Identify which cell holds the provided text, then report its [X, Y] central coordinate. 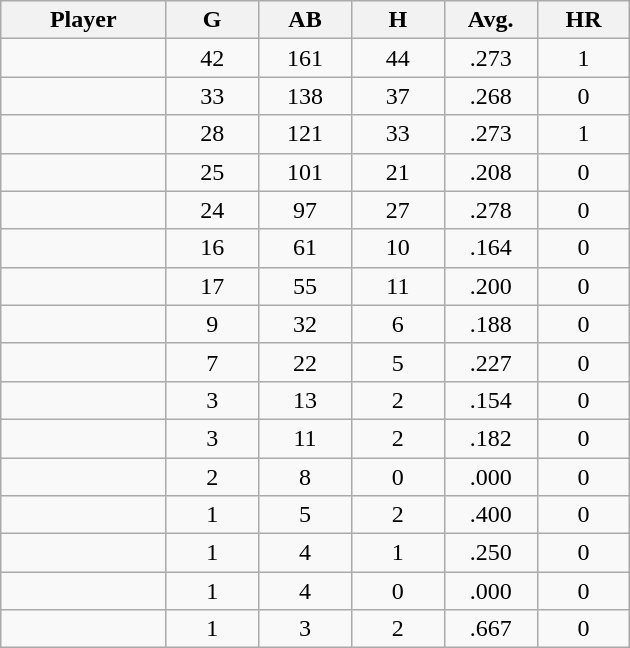
121 [306, 134]
7 [212, 362]
.667 [490, 629]
G [212, 20]
61 [306, 248]
22 [306, 362]
101 [306, 172]
28 [212, 134]
.188 [490, 324]
.182 [490, 438]
17 [212, 286]
H [398, 20]
161 [306, 58]
13 [306, 400]
8 [306, 477]
.227 [490, 362]
.250 [490, 553]
97 [306, 210]
Player [84, 20]
6 [398, 324]
44 [398, 58]
42 [212, 58]
.164 [490, 248]
27 [398, 210]
21 [398, 172]
138 [306, 96]
10 [398, 248]
37 [398, 96]
.400 [490, 515]
9 [212, 324]
.278 [490, 210]
.154 [490, 400]
25 [212, 172]
32 [306, 324]
55 [306, 286]
16 [212, 248]
.268 [490, 96]
.208 [490, 172]
24 [212, 210]
Avg. [490, 20]
.200 [490, 286]
AB [306, 20]
HR [584, 20]
